Locate the cell with the specified text and output its [X, Y] center coordinate. 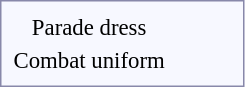
Combat uniform [89, 60]
Parade dress [89, 27]
